Provide the [X, Y] coordinate of the cell's center where the given text is located.  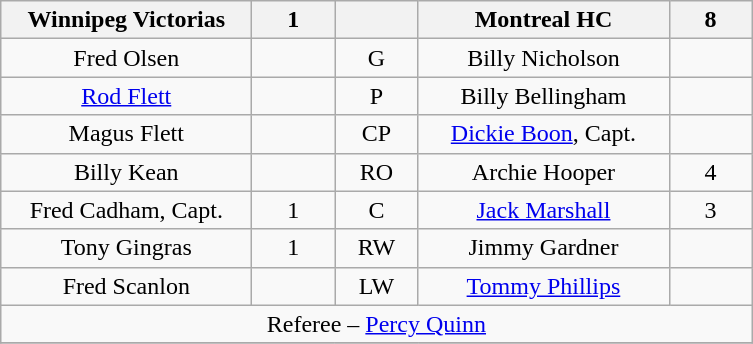
Billy Kean [126, 172]
Archie Hooper [544, 172]
Montreal HC [544, 20]
Fred Olsen [126, 58]
Rod Flett [126, 96]
3 [710, 210]
G [376, 58]
Jimmy Gardner [544, 248]
Fred Scanlon [126, 286]
Winnipeg Victorias [126, 20]
RO [376, 172]
P [376, 96]
Dickie Boon, Capt. [544, 134]
Jack Marshall [544, 210]
Billy Nicholson [544, 58]
CP [376, 134]
8 [710, 20]
Fred Cadham, Capt. [126, 210]
Tommy Phillips [544, 286]
RW [376, 248]
4 [710, 172]
Tony Gingras [126, 248]
Referee – Percy Quinn [376, 324]
C [376, 210]
LW [376, 286]
Magus Flett [126, 134]
Billy Bellingham [544, 96]
